From the cell containing the given text, extract its center point as (x, y) coordinate. 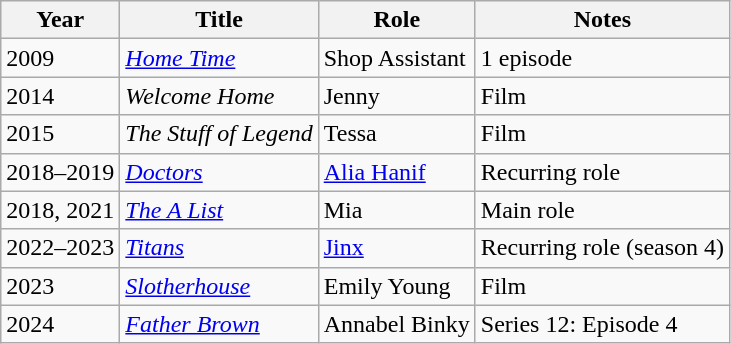
Shop Assistant (396, 58)
2018, 2021 (60, 210)
Slotherhouse (219, 286)
Recurring role (602, 172)
Recurring role (season 4) (602, 248)
Series 12: Episode 4 (602, 324)
Annabel Binky (396, 324)
Father Brown (219, 324)
The Stuff of Legend (219, 134)
Jenny (396, 96)
Doctors (219, 172)
Titans (219, 248)
2024 (60, 324)
Title (219, 20)
Mia (396, 210)
Notes (602, 20)
Emily Young (396, 286)
2009 (60, 58)
Year (60, 20)
Role (396, 20)
Welcome Home (219, 96)
Home Time (219, 58)
Jinx (396, 248)
2022–2023 (60, 248)
2014 (60, 96)
Main role (602, 210)
1 episode (602, 58)
2018–2019 (60, 172)
The A List (219, 210)
Alia Hanif (396, 172)
Tessa (396, 134)
2023 (60, 286)
2015 (60, 134)
